From the cell containing the given text, extract its center point as (X, Y) coordinate. 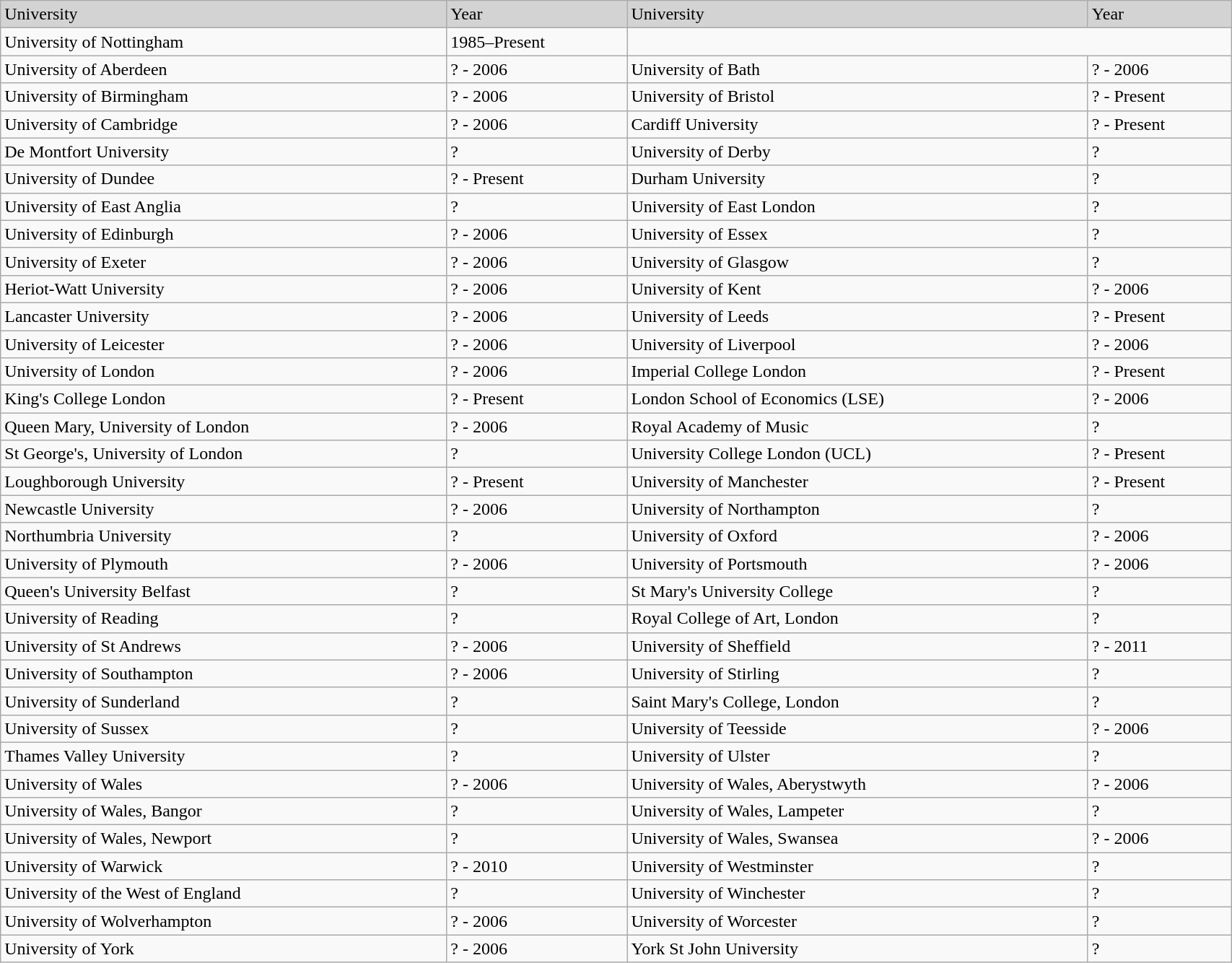
King's College London (224, 399)
University of St Andrews (224, 646)
Imperial College London (857, 372)
? - 2011 (1159, 646)
University of Reading (224, 619)
University of Oxford (857, 536)
Thames Valley University (224, 756)
University of Wales, Newport (224, 839)
Queen's University Belfast (224, 591)
Lancaster University (224, 316)
University College London (UCL) (857, 454)
University of Wales, Aberystwyth (857, 783)
Durham University (857, 179)
University of Essex (857, 234)
University of Wales, Swansea (857, 839)
University of the West of England (224, 894)
University of Kent (857, 289)
University of Leeds (857, 316)
? - 2010 (537, 866)
University of Northampton (857, 509)
Northumbria University (224, 536)
University of Sussex (224, 728)
University of Wales (224, 783)
University of Winchester (857, 894)
1985–Present (537, 42)
University of Wolverhampton (224, 921)
University of Ulster (857, 756)
University of Liverpool (857, 344)
London School of Economics (LSE) (857, 399)
University of Exeter (224, 261)
University of Portsmouth (857, 564)
University of Sheffield (857, 646)
University of Bath (857, 69)
University of Southampton (224, 674)
Cardiff University (857, 124)
University of Warwick (224, 866)
Royal Academy of Music (857, 427)
Saint Mary's College, London (857, 701)
St George's, University of London (224, 454)
Queen Mary, University of London (224, 427)
University of Leicester (224, 344)
St Mary's University College (857, 591)
University of Dundee (224, 179)
University of Birmingham (224, 97)
University of Nottingham (224, 42)
University of Sunderland (224, 701)
University of East London (857, 206)
De Montfort University (224, 152)
University of London (224, 372)
University of York (224, 949)
University of Teesside (857, 728)
University of Worcester (857, 921)
University of Edinburgh (224, 234)
University of Glasgow (857, 261)
University of Westminster (857, 866)
University of Aberdeen (224, 69)
University of Plymouth (224, 564)
University of Cambridge (224, 124)
Heriot-Watt University (224, 289)
York St John University (857, 949)
Loughborough University (224, 481)
University of East Anglia (224, 206)
University of Bristol (857, 97)
Royal College of Art, London (857, 619)
University of Wales, Lampeter (857, 811)
University of Wales, Bangor (224, 811)
University of Stirling (857, 674)
Newcastle University (224, 509)
University of Derby (857, 152)
University of Manchester (857, 481)
